From the cell containing the given text, extract its center point as [x, y] coordinate. 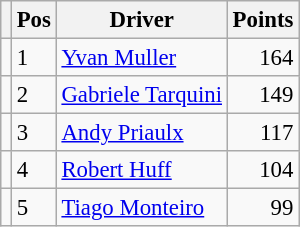
3 [34, 133]
Driver [142, 20]
99 [262, 208]
2 [34, 95]
117 [262, 133]
Yvan Muller [142, 58]
Points [262, 20]
Andy Priaulx [142, 133]
Gabriele Tarquini [142, 95]
5 [34, 208]
4 [34, 170]
Robert Huff [142, 170]
Pos [34, 20]
1 [34, 58]
Tiago Monteiro [142, 208]
104 [262, 170]
149 [262, 95]
164 [262, 58]
